Scan for the cell matching the given text and deliver its [x, y] coordinate at center. 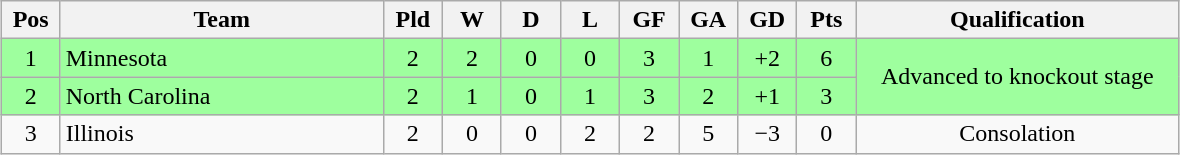
Team [222, 20]
Illinois [222, 134]
−3 [768, 134]
W [472, 20]
Qualification [1018, 20]
Pts [826, 20]
+2 [768, 58]
North Carolina [222, 96]
5 [708, 134]
6 [826, 58]
Pld [412, 20]
GD [768, 20]
Advanced to knockout stage [1018, 77]
Pos [30, 20]
Consolation [1018, 134]
L [590, 20]
GA [708, 20]
GF [650, 20]
D [530, 20]
+1 [768, 96]
Minnesota [222, 58]
